Capture the cell that displays the provided text and extract its (X, Y) central coordinate. 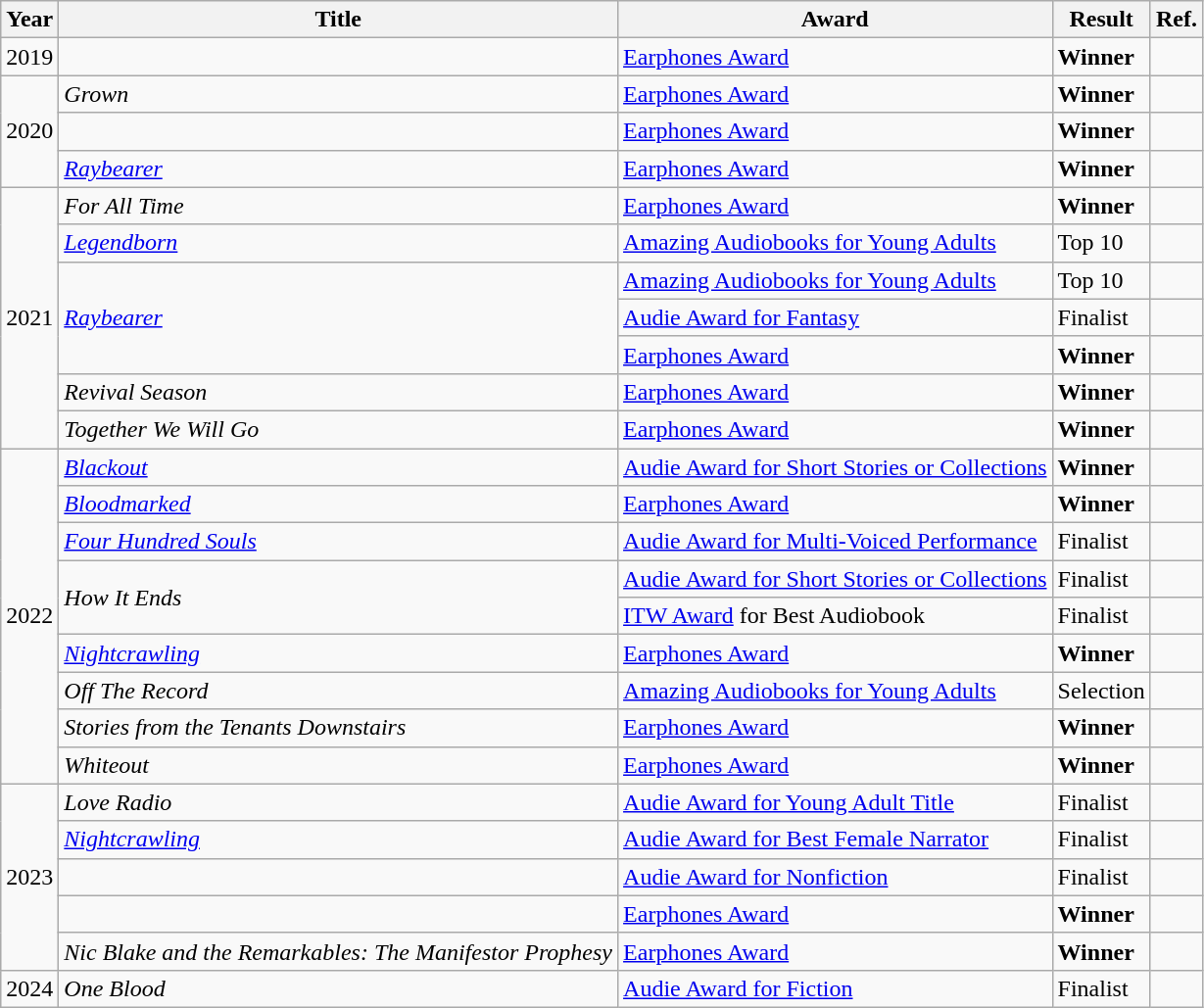
Audie Award for Fantasy (835, 317)
Grown (339, 94)
2019 (29, 57)
Blackout (339, 467)
2022 (29, 617)
Year (29, 20)
One Blood (339, 988)
Audie Award for Best Female Narrator (835, 840)
2020 (29, 131)
Ref. (1176, 20)
ITW Award for Best Audiobook (835, 616)
Together We Will Go (339, 429)
Audie Award for Young Adult Title (835, 802)
Audie Award for Multi-Voiced Performance (835, 542)
Nic Blake and the Remarkables: The Manifestor Prophesy (339, 951)
Revival Season (339, 392)
Title (339, 20)
2023 (29, 877)
Selection (1101, 691)
Result (1101, 20)
Stories from the Tenants Downstairs (339, 728)
Whiteout (339, 765)
For All Time (339, 206)
Legendborn (339, 243)
How It Ends (339, 598)
Audie Award for Fiction (835, 988)
2024 (29, 988)
Four Hundred Souls (339, 542)
Off The Record (339, 691)
Bloodmarked (339, 504)
Audie Award for Nonfiction (835, 877)
2021 (29, 317)
Love Radio (339, 802)
Award (835, 20)
